Output the (x, y) coordinate of the center of the cell containing the given text.  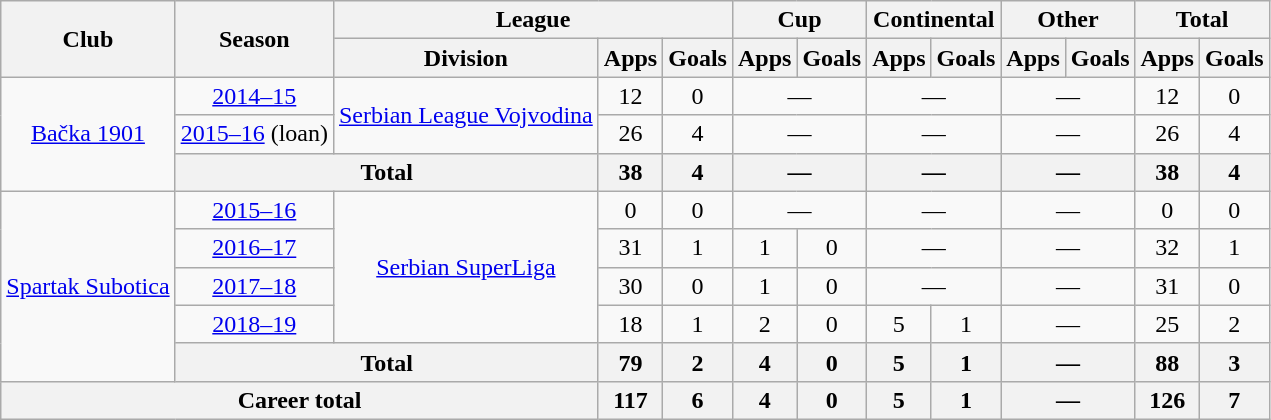
Serbian League Vojvodina (466, 115)
Career total (300, 400)
79 (630, 362)
Spartak Subotica (88, 286)
7 (1234, 400)
88 (1167, 362)
32 (1167, 248)
117 (630, 400)
25 (1167, 324)
2015–16 (254, 210)
2018–19 (254, 324)
18 (630, 324)
2015–16 (loan) (254, 134)
Club (88, 39)
2014–15 (254, 96)
126 (1167, 400)
2017–18 (254, 286)
Serbian SuperLiga (466, 267)
Continental (934, 20)
Bačka 1901 (88, 134)
30 (630, 286)
3 (1234, 362)
Season (254, 39)
2016–17 (254, 248)
League (532, 20)
6 (698, 400)
Division (466, 58)
Other (1068, 20)
Cup (799, 20)
